Search for the cell housing the specified text and yield its (x, y) center coordinate. 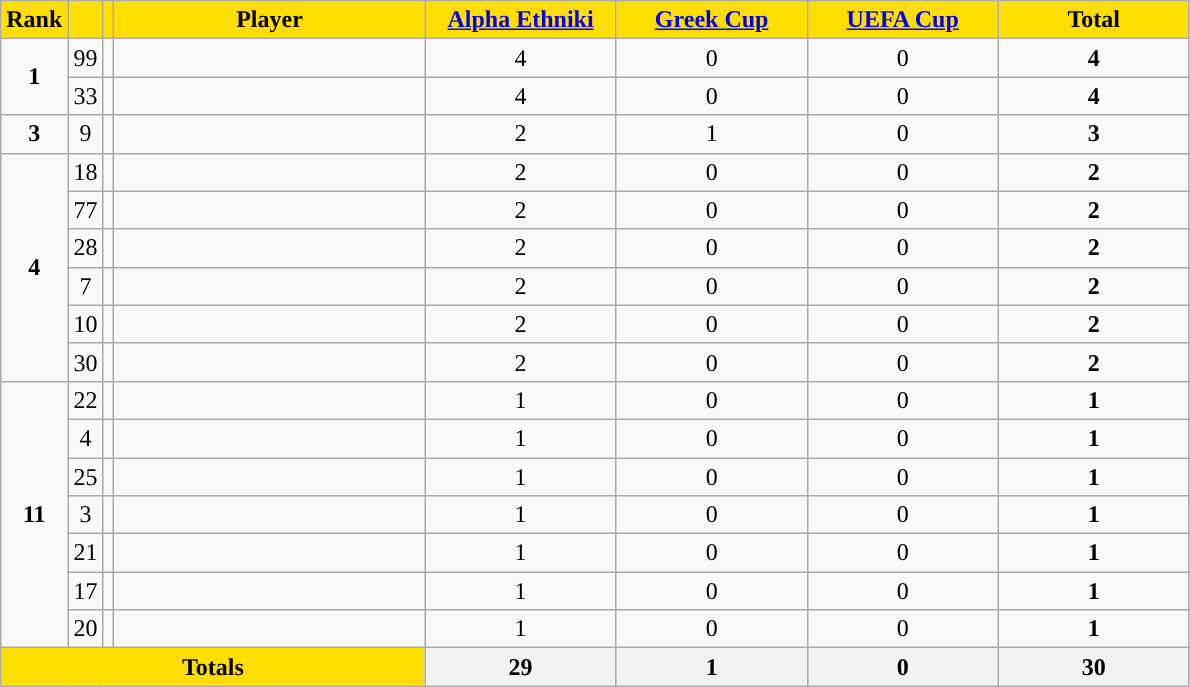
11 (34, 514)
20 (86, 629)
21 (86, 553)
25 (86, 477)
Total (1094, 20)
7 (86, 286)
33 (86, 96)
Totals (213, 667)
Alpha Ethniki (520, 20)
99 (86, 58)
29 (520, 667)
28 (86, 248)
Player (270, 20)
10 (86, 324)
22 (86, 400)
77 (86, 210)
17 (86, 591)
Rank (34, 20)
18 (86, 172)
9 (86, 134)
UEFA Cup (902, 20)
Greek Cup (712, 20)
